Detect which cell encompasses the target text, then output its [x, y] center coordinate. 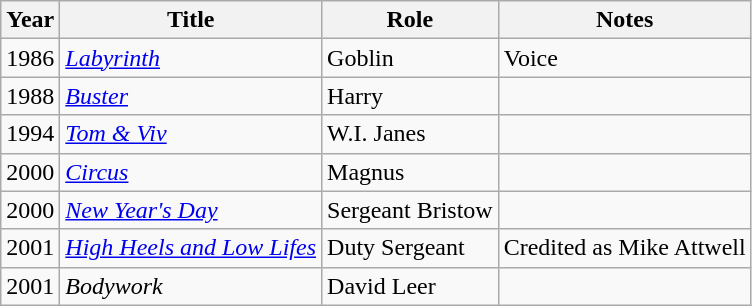
Sergeant Bristow [410, 210]
Bodywork [191, 286]
Credited as Mike Attwell [624, 248]
Magnus [410, 172]
High Heels and Low Lifes [191, 248]
1988 [30, 96]
Circus [191, 172]
1986 [30, 58]
Goblin [410, 58]
Role [410, 20]
New Year's Day [191, 210]
Labyrinth [191, 58]
Tom & Viv [191, 134]
Duty Sergeant [410, 248]
Year [30, 20]
David Leer [410, 286]
W.I. Janes [410, 134]
Harry [410, 96]
Notes [624, 20]
Title [191, 20]
Buster [191, 96]
1994 [30, 134]
Voice [624, 58]
